Search for the cell housing the specified text and yield its [X, Y] center coordinate. 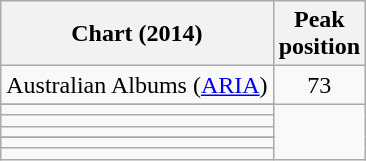
Peakposition [319, 34]
73 [319, 85]
Australian Albums (ARIA) [137, 85]
Chart (2014) [137, 34]
